Capture the cell that displays the provided text and extract its [x, y] central coordinate. 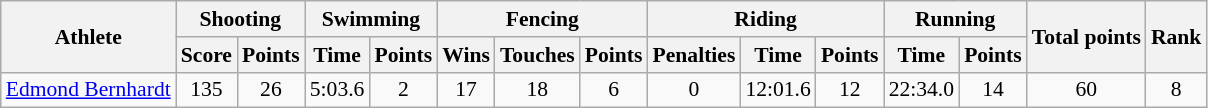
2 [403, 90]
Shooting [240, 19]
Running [956, 19]
17 [466, 90]
135 [206, 90]
Score [206, 55]
Edmond Bernhardt [88, 90]
Total points [1086, 36]
Swimming [371, 19]
8 [1176, 90]
Riding [766, 19]
18 [538, 90]
Athlete [88, 36]
26 [271, 90]
14 [993, 90]
60 [1086, 90]
0 [694, 90]
22:34.0 [922, 90]
Fencing [542, 19]
12 [850, 90]
Rank [1176, 36]
12:01.6 [778, 90]
Penalties [694, 55]
5:03.6 [338, 90]
Wins [466, 55]
Touches [538, 55]
6 [614, 90]
